Determine the (X, Y) coordinate at the center of the cell enclosing the given text.  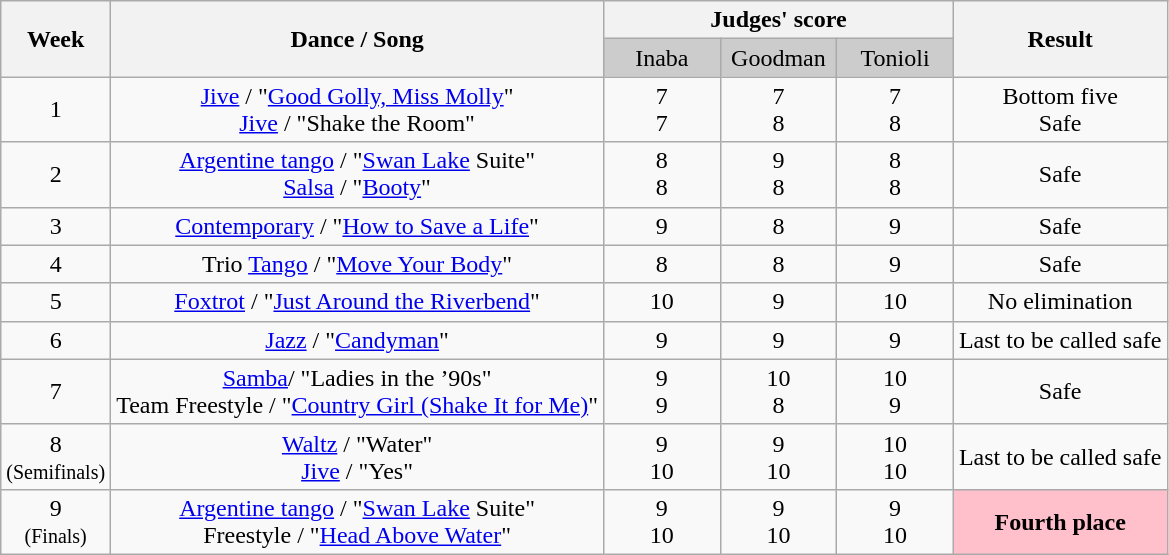
6 (56, 340)
4 (56, 264)
No elimination (1060, 302)
Samba/ "Ladies in the ’90s"Team Freestyle / "Country Girl (Shake It for Me)" (358, 392)
109 (896, 392)
1010 (896, 456)
Dance / Song (358, 39)
Week (56, 39)
99 (662, 392)
Inaba (662, 58)
9(Finals) (56, 522)
7 (56, 392)
Fourth place (1060, 522)
Goodman (778, 58)
1 (56, 110)
Argentine tango / "Swan Lake Suite"Freestyle / "Head Above Water" (358, 522)
Argentine tango / "Swan Lake Suite"Salsa / "Booty" (358, 174)
8(Semifinals) (56, 456)
77 (662, 110)
3 (56, 226)
Judges' score (779, 20)
Contemporary / "How to Save a Life" (358, 226)
2 (56, 174)
Foxtrot / "Just Around the Riverbend" (358, 302)
98 (778, 174)
Jazz / "Candyman" (358, 340)
Result (1060, 39)
Trio Tango / "Move Your Body" (358, 264)
Jive / "Good Golly, Miss Molly"Jive / "Shake the Room" (358, 110)
Tonioli (896, 58)
108 (778, 392)
Waltz / "Water"Jive / "Yes" (358, 456)
5 (56, 302)
Bottom fiveSafe (1060, 110)
